Locate the cell with the specified text and output its (x, y) center coordinate. 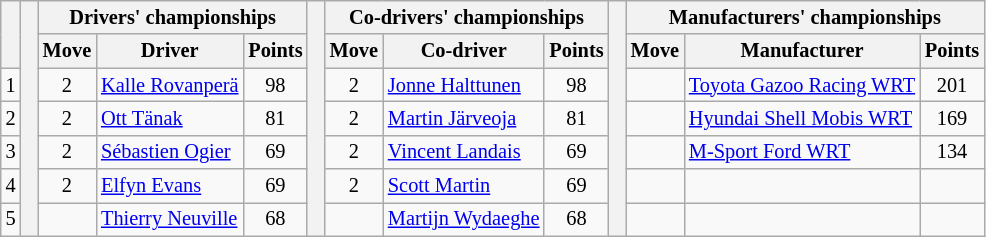
169 (952, 118)
Manufacturer (802, 51)
Jonne Halttunen (464, 85)
134 (952, 152)
1 (11, 85)
Kalle Rovanperä (170, 85)
Toyota Gazoo Racing WRT (802, 85)
Manufacturers' championships (805, 17)
Scott Martin (464, 186)
5 (11, 219)
Sébastien Ogier (170, 152)
Elfyn Evans (170, 186)
4 (11, 186)
201 (952, 85)
M-Sport Ford WRT (802, 152)
Co-driver (464, 51)
Vincent Landais (464, 152)
Ott Tänak (170, 118)
Martin Järveoja (464, 118)
Drivers' championships (173, 17)
Martijn Wydaeghe (464, 219)
Hyundai Shell Mobis WRT (802, 118)
Thierry Neuville (170, 219)
Driver (170, 51)
3 (11, 152)
Co-drivers' championships (467, 17)
